For the text-containing cell, return its midpoint in (X, Y) coordinate format. 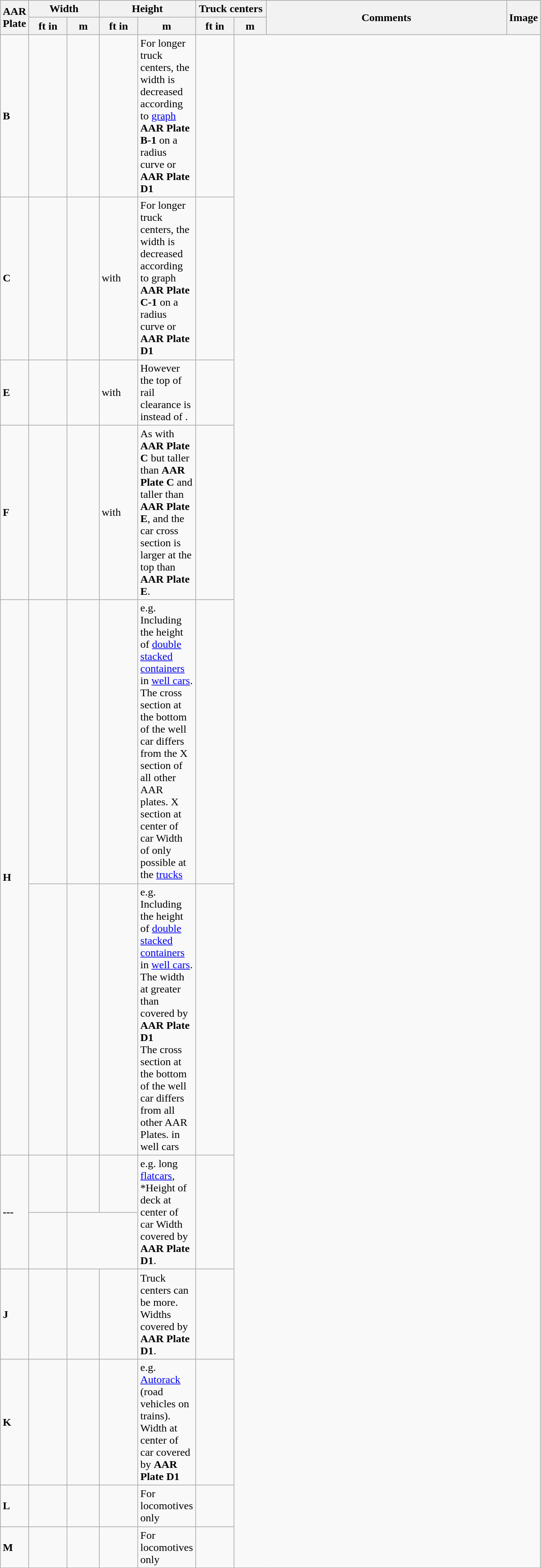
J (14, 1314)
Height (147, 9)
e.g. Autorack (road vehicles on trains). Width at center of car covered by AAR Plate D1 (167, 1422)
F (14, 513)
Truck centers can be more. Widths covered by AAR Plate D1. (167, 1314)
Truck centers (231, 9)
B (14, 116)
M (14, 1547)
--- (14, 1212)
Width (64, 9)
However the top of rail clearance is instead of . (167, 392)
Comments (387, 18)
As with AAR Plate C but taller than AAR Plate C and taller than AAR Plate E, and the car cross section is larger at the top than AAR Plate E. (167, 513)
Image (523, 18)
C (14, 278)
AARPlate (14, 18)
H (14, 877)
K (14, 1422)
e.g. long flatcars, *Height of deck at center of car Width covered by AAR Plate D1. (167, 1212)
L (14, 1506)
For longer truck centers, the width is decreased according to graph AAR Plate C-1 on a radius curve or AAR Plate D1 (167, 278)
For longer truck centers, the width is decreased according to graph AAR Plate B-1 on a radius curve or AAR Plate D1 (167, 116)
E (14, 392)
